Capture the cell that displays the provided text and extract its (X, Y) central coordinate. 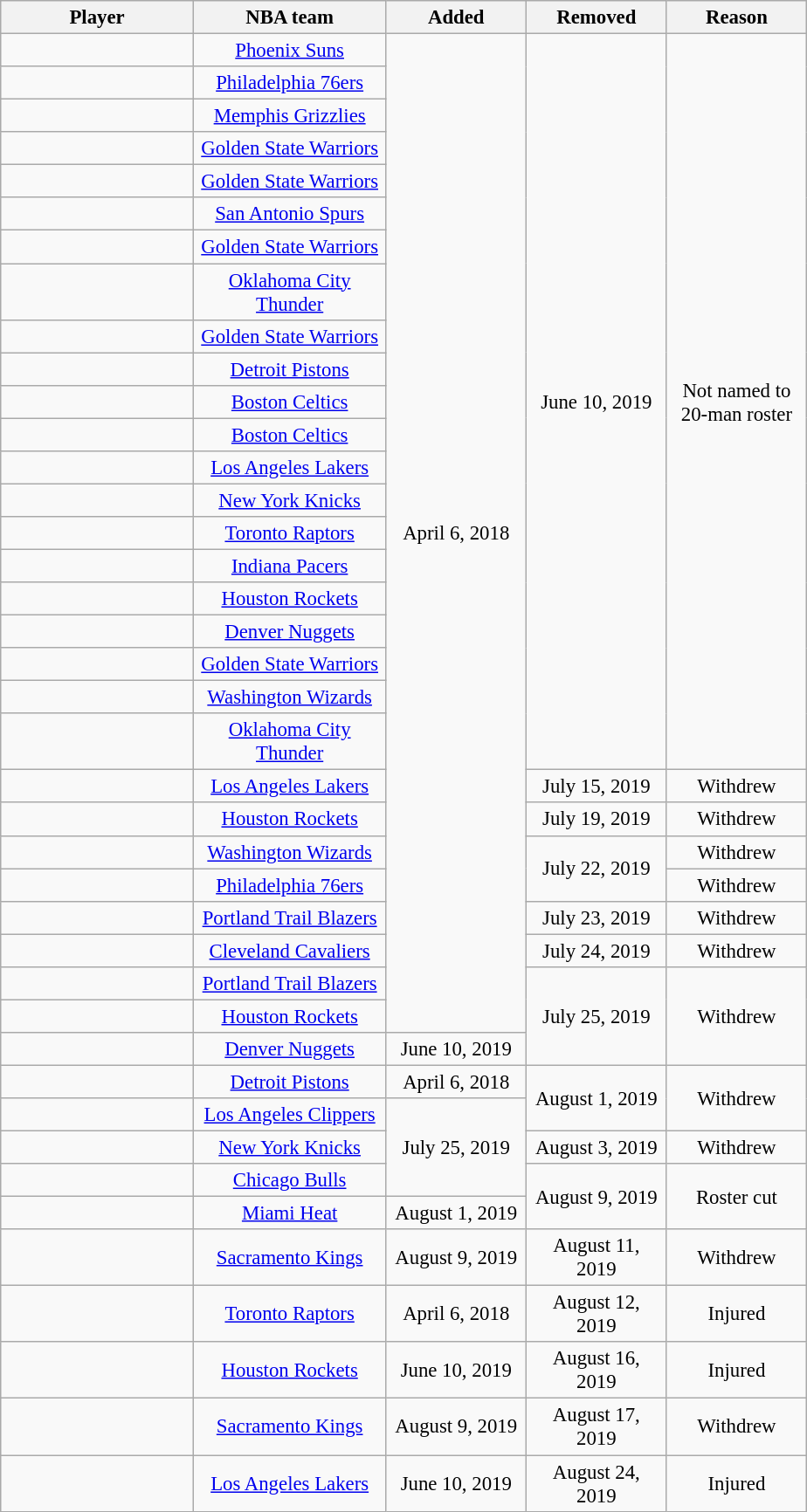
August 11, 2019 (597, 1257)
July 19, 2019 (597, 820)
July 23, 2019 (597, 918)
July 24, 2019 (597, 951)
Added (456, 17)
Indiana Pacers (290, 566)
Chicago Bulls (290, 1180)
August 24, 2019 (597, 1484)
Removed (597, 17)
Roster cut (737, 1196)
San Antonio Spurs (290, 214)
Los Angeles Clippers (290, 1115)
August 16, 2019 (597, 1371)
August 12, 2019 (597, 1315)
August 17, 2019 (597, 1426)
Reason (737, 17)
Miami Heat (290, 1213)
July 15, 2019 (597, 787)
Phoenix Suns (290, 51)
NBA team (290, 17)
Player (98, 17)
Not named to 20-man roster (737, 402)
July 22, 2019 (597, 868)
Memphis Grizzlies (290, 116)
Cleveland Cavaliers (290, 951)
August 3, 2019 (597, 1148)
